Capture the cell that displays the provided text and extract its (X, Y) central coordinate. 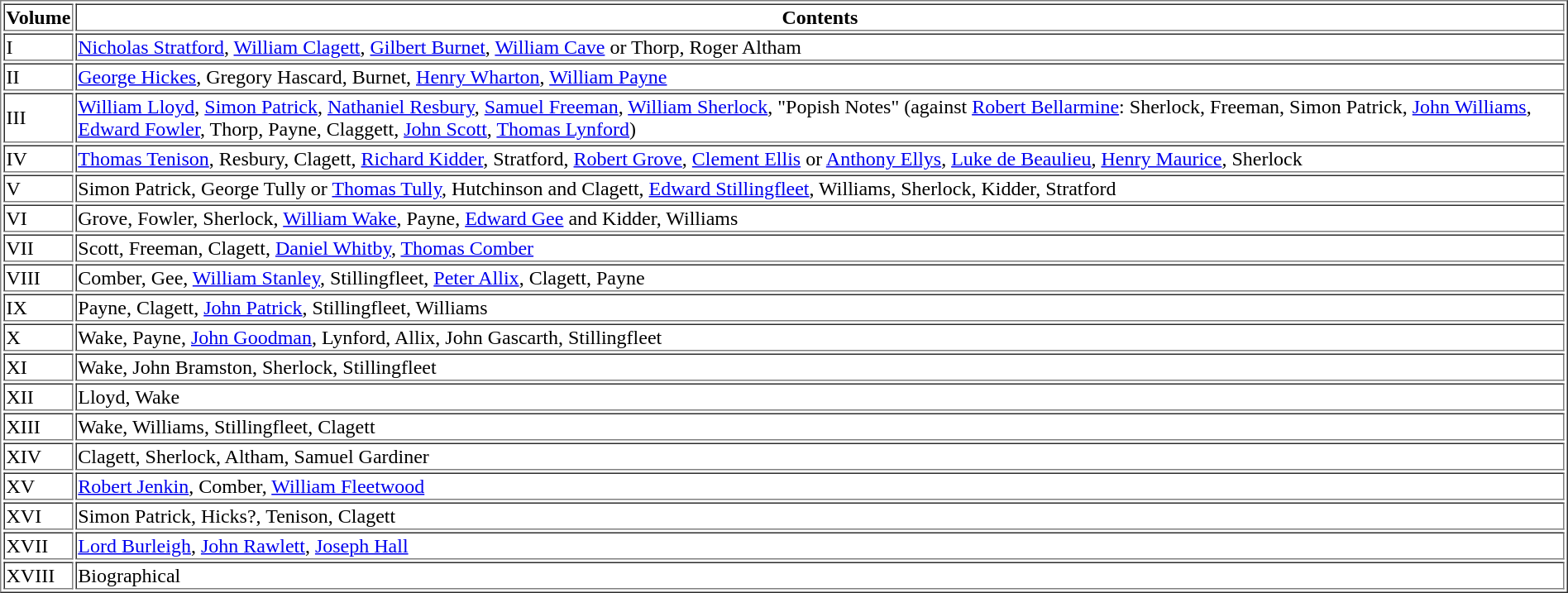
Robert Jenkin, Comber, William Fleetwood (820, 486)
Nicholas Stratford, William Clagett, Gilbert Burnet, William Cave or Thorp, Roger Altham (820, 46)
Grove, Fowler, Sherlock, William Wake, Payne, Edward Gee and Kidder, Williams (820, 218)
IX (38, 308)
XII (38, 397)
Volume (38, 17)
XIV (38, 457)
Simon Patrick, Hicks?, Tenison, Clagett (820, 516)
I (38, 46)
II (38, 76)
Comber, Gee, William Stanley, Stillingfleet, Peter Allix, Clagett, Payne (820, 278)
Lord Burleigh, John Rawlett, Joseph Hall (820, 546)
Simon Patrick, George Tully or Thomas Tully, Hutchinson and Clagett, Edward Stillingfleet, Williams, Sherlock, Kidder, Stratford (820, 189)
Scott, Freeman, Clagett, Daniel Whitby, Thomas Comber (820, 248)
Wake, Williams, Stillingfleet, Clagett (820, 427)
VIII (38, 278)
IV (38, 159)
Payne, Clagett, John Patrick, Stillingfleet, Williams (820, 308)
George Hickes, Gregory Hascard, Burnet, Henry Wharton, William Payne (820, 76)
XI (38, 367)
XVI (38, 516)
Wake, John Bramston, Sherlock, Stillingfleet (820, 367)
Lloyd, Wake (820, 397)
Thomas Tenison, Resbury, Clagett, Richard Kidder, Stratford, Robert Grove, Clement Ellis or Anthony Ellys, Luke de Beaulieu, Henry Maurice, Sherlock (820, 159)
XIII (38, 427)
Wake, Payne, John Goodman, Lynford, Allix, John Gascarth, Stillingfleet (820, 337)
X (38, 337)
XVII (38, 546)
V (38, 189)
VI (38, 218)
XVIII (38, 576)
VII (38, 248)
III (38, 117)
Contents (820, 17)
Biographical (820, 576)
Clagett, Sherlock, Altham, Samuel Gardiner (820, 457)
XV (38, 486)
